Return the (X, Y) coordinate for the center point of the cell that contains the specified text.  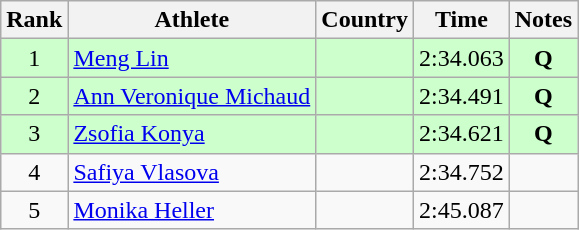
2:34.621 (462, 134)
2 (34, 96)
Meng Lin (192, 58)
Notes (543, 20)
1 (34, 58)
Ann Veronique Michaud (192, 96)
5 (34, 210)
2:45.087 (462, 210)
Time (462, 20)
3 (34, 134)
Safiya Vlasova (192, 172)
Monika Heller (192, 210)
Rank (34, 20)
2:34.752 (462, 172)
4 (34, 172)
Athlete (192, 20)
2:34.063 (462, 58)
2:34.491 (462, 96)
Country (365, 20)
Zsofia Konya (192, 134)
